Search for the cell housing the specified text and yield its [X, Y] center coordinate. 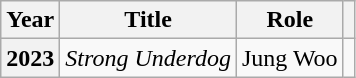
Strong Underdog [148, 58]
Year [30, 20]
2023 [30, 58]
Title [148, 20]
Jung Woo [290, 58]
Role [290, 20]
